Locate the cell with the specified text and output its [x, y] center coordinate. 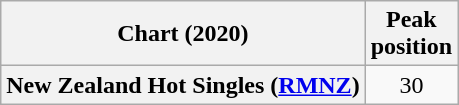
Chart (2020) [183, 34]
New Zealand Hot Singles (RMNZ) [183, 85]
Peakposition [411, 34]
30 [411, 85]
